Determine the [x, y] coordinate at the center of the cell enclosing the given text.  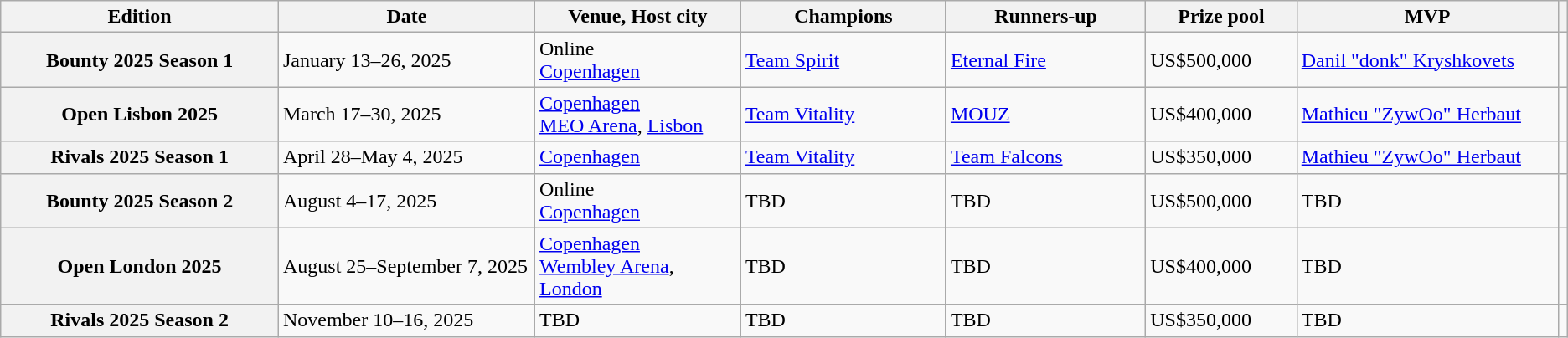
August 25–September 7, 2025 [406, 266]
Team Spirit [843, 60]
Bounty 2025 Season 1 [140, 60]
Venue, Host city [637, 17]
Team Falcons [1045, 157]
MOUZ [1045, 114]
Copenhagen MEO Arena, Lisbon [637, 114]
March 17–30, 2025 [406, 114]
MVP [1427, 17]
April 28–May 4, 2025 [406, 157]
August 4–17, 2025 [406, 201]
Danil "donk" Kryshkovets [1427, 60]
Copenhagen [637, 157]
Bounty 2025 Season 2 [140, 201]
Open London 2025 [140, 266]
Open Lisbon 2025 [140, 114]
Prize pool [1221, 17]
Rivals 2025 Season 2 [140, 320]
November 10–16, 2025 [406, 320]
Eternal Fire [1045, 60]
Rivals 2025 Season 1 [140, 157]
Champions [843, 17]
Date [406, 17]
Runners-up [1045, 17]
Edition [140, 17]
Copenhagen Wembley Arena, London [637, 266]
January 13–26, 2025 [406, 60]
